Identify which cell holds the provided text, then report its (X, Y) central coordinate. 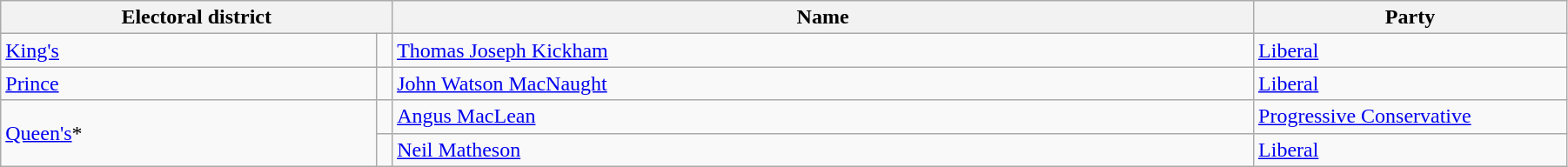
Prince (189, 83)
Thomas Joseph Kickham (823, 50)
King's (189, 50)
Name (823, 17)
Electoral district (197, 17)
Queen's* (189, 133)
Party (1411, 17)
Progressive Conservative (1411, 117)
Neil Matheson (823, 150)
John Watson MacNaught (823, 83)
Angus MacLean (823, 117)
